Output the [X, Y] coordinate of the center of the cell containing the given text.  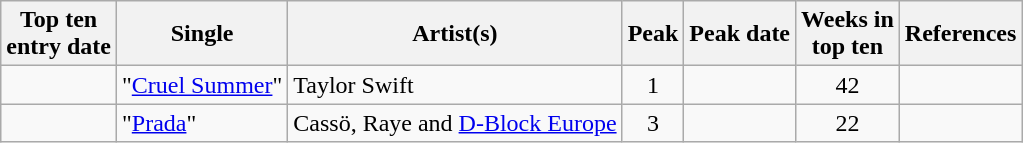
Weeks intop ten [848, 34]
Top tenentry date [59, 34]
Cassö, Raye and D-Block Europe [455, 123]
42 [848, 85]
"Prada" [202, 123]
References [960, 34]
Peak date [740, 34]
3 [653, 123]
Peak [653, 34]
1 [653, 85]
Taylor Swift [455, 85]
Artist(s) [455, 34]
"Cruel Summer" [202, 85]
22 [848, 123]
Single [202, 34]
